Detect which cell encompasses the target text, then output its (X, Y) center coordinate. 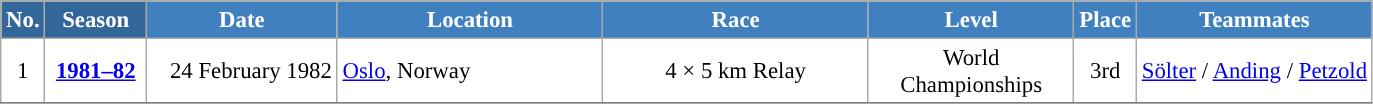
Level (971, 20)
Season (96, 20)
No. (23, 20)
Date (242, 20)
1981–82 (96, 72)
Place (1105, 20)
Teammates (1254, 20)
1 (23, 72)
3rd (1105, 72)
Race (736, 20)
Oslo, Norway (470, 72)
Location (470, 20)
4 × 5 km Relay (736, 72)
24 February 1982 (242, 72)
Sölter / Anding / Petzold (1254, 72)
World Championships (971, 72)
